Locate the cell with the specified text and output its [x, y] center coordinate. 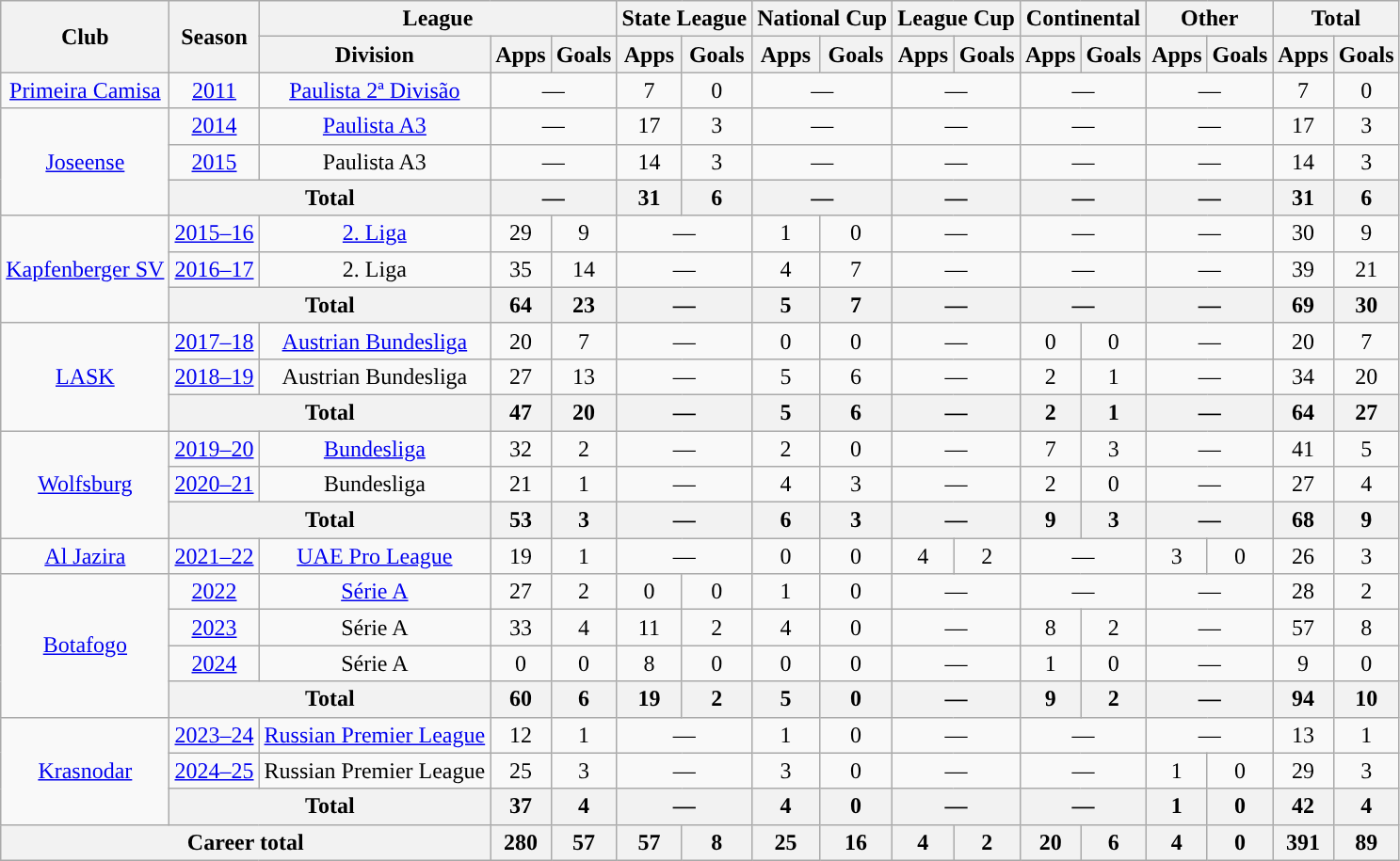
2020–21 [215, 485]
10 [1366, 699]
Al Jazira [85, 556]
12 [521, 735]
2024 [215, 663]
Kapfenberger SV [85, 269]
State League [684, 19]
391 [1303, 842]
68 [1303, 520]
2018–19 [215, 376]
42 [1303, 806]
23 [584, 305]
37 [521, 806]
League [438, 19]
National Cup [823, 19]
2014 [215, 126]
32 [521, 449]
League Cup [957, 19]
Continental [1083, 19]
Career total [246, 842]
53 [521, 520]
16 [856, 842]
41 [1303, 449]
280 [521, 842]
Paulista 2ª Divisão [375, 90]
2024–25 [215, 771]
47 [521, 412]
69 [1303, 305]
2016–17 [215, 269]
2011 [215, 90]
2015–16 [215, 233]
2021–22 [215, 556]
89 [1366, 842]
Joseense [85, 162]
94 [1303, 699]
Primeira Camisa [85, 90]
34 [1303, 376]
Season [215, 37]
33 [521, 628]
Division [375, 55]
2022 [215, 592]
UAE Pro League [375, 556]
39 [1303, 269]
2023–24 [215, 735]
60 [521, 699]
2017–18 [215, 341]
2019–20 [215, 449]
Wolfsburg [85, 485]
Club [85, 37]
2023 [215, 628]
28 [1303, 592]
LASK [85, 376]
Other [1210, 19]
Botafogo [85, 646]
Krasnodar [85, 771]
11 [650, 628]
35 [521, 269]
2015 [215, 162]
26 [1303, 556]
